For the text-containing cell, return its midpoint in [x, y] coordinate format. 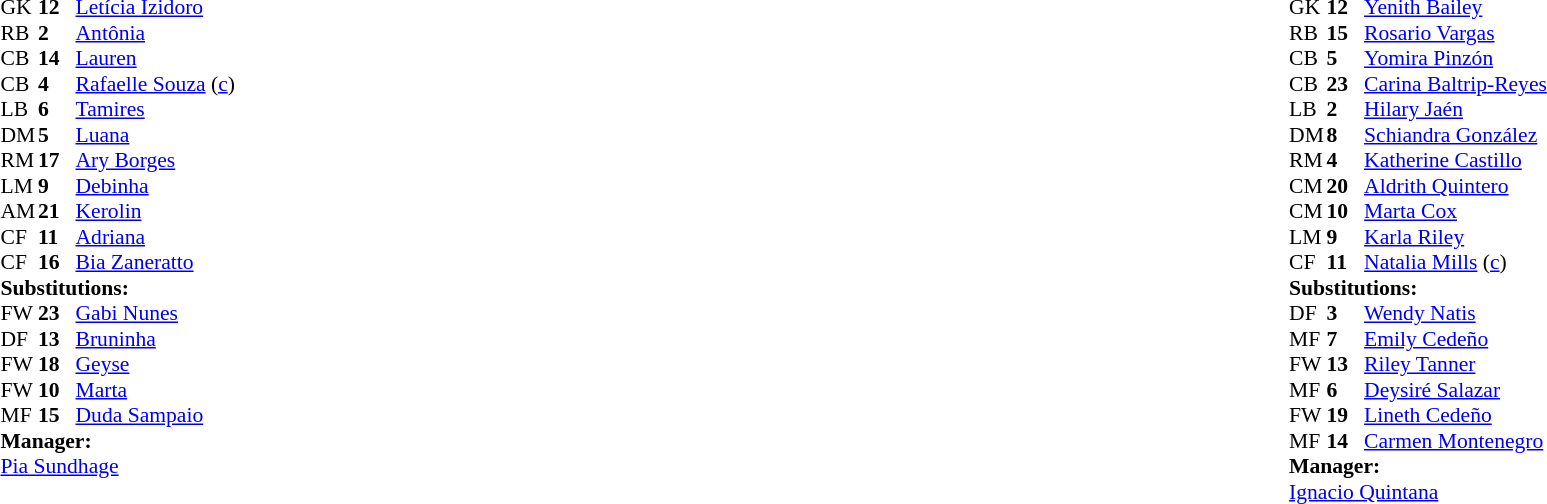
Natalia Mills (c) [1456, 263]
Tamires [156, 109]
7 [1346, 339]
Luana [156, 135]
8 [1346, 135]
Marta [156, 390]
Lauren [156, 59]
16 [57, 263]
Marta Cox [1456, 211]
Kerolin [156, 211]
20 [1346, 186]
Katherine Castillo [1456, 161]
Gabi Nunes [156, 313]
AM [19, 211]
Adriana [156, 237]
3 [1346, 313]
Rosario Vargas [1456, 33]
Bruninha [156, 339]
Duda Sampaio [156, 415]
Riley Tanner [1456, 365]
Carmen Montenegro [1456, 441]
Lineth Cedeño [1456, 415]
18 [57, 365]
Rafaelle Souza (c) [156, 84]
17 [57, 161]
Geyse [156, 365]
19 [1346, 415]
Hilary Jaén [1456, 109]
Ary Borges [156, 161]
Yomira Pinzón [1456, 59]
21 [57, 211]
Aldrith Quintero [1456, 186]
Emily Cedeño [1456, 339]
Debinha [156, 186]
Pia Sundhage [117, 467]
Wendy Natis [1456, 313]
Deysiré Salazar [1456, 390]
Antônia [156, 33]
Schiandra González [1456, 135]
Carina Baltrip-Reyes [1456, 84]
Karla Riley [1456, 237]
Bia Zaneratto [156, 263]
